Return the [X, Y] coordinate for the center point of the cell that contains the specified text.  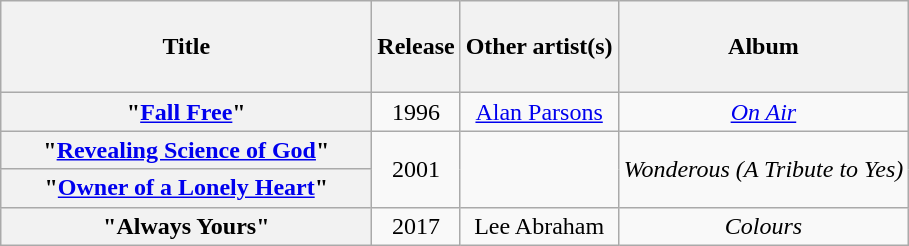
Title [186, 47]
Wonderous (A Tribute to Yes) [764, 169]
2001 [416, 169]
Colours [764, 226]
1996 [416, 112]
2017 [416, 226]
Alan Parsons [539, 112]
"Fall Free" [186, 112]
"Owner of a Lonely Heart" [186, 188]
Other artist(s) [539, 47]
Release [416, 47]
Album [764, 47]
"Revealing Science of God" [186, 150]
Lee Abraham [539, 226]
"Always Yours" [186, 226]
On Air [764, 112]
